Pinpoint the cell where the given text exists, returning its (X, Y) midpoint coordinate. 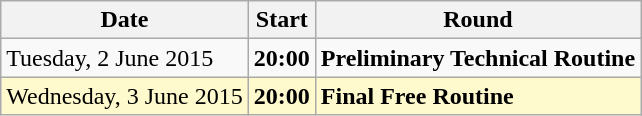
Preliminary Technical Routine (478, 58)
Tuesday, 2 June 2015 (125, 58)
Wednesday, 3 June 2015 (125, 96)
Final Free Routine (478, 96)
Date (125, 20)
Start (282, 20)
Round (478, 20)
